Pinpoint the cell where the given text exists, returning its (X, Y) midpoint coordinate. 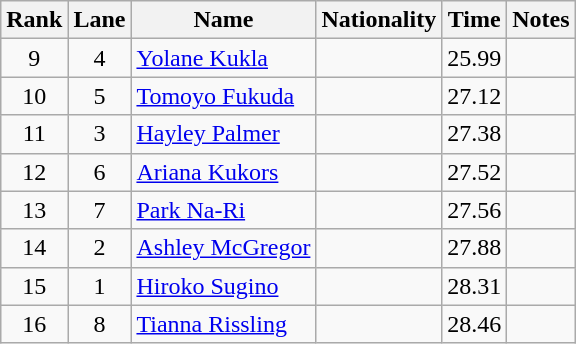
16 (34, 324)
25.99 (474, 58)
15 (34, 286)
28.46 (474, 324)
Time (474, 20)
1 (100, 286)
12 (34, 172)
28.31 (474, 286)
14 (34, 248)
4 (100, 58)
Hayley Palmer (224, 134)
Hiroko Sugino (224, 286)
27.52 (474, 172)
Lane (100, 20)
9 (34, 58)
10 (34, 96)
27.88 (474, 248)
27.56 (474, 210)
27.12 (474, 96)
Ashley McGregor (224, 248)
Notes (541, 20)
Park Na-Ri (224, 210)
11 (34, 134)
6 (100, 172)
7 (100, 210)
13 (34, 210)
Tianna Rissling (224, 324)
2 (100, 248)
Ariana Kukors (224, 172)
Nationality (379, 20)
Yolane Kukla (224, 58)
Name (224, 20)
Tomoyo Fukuda (224, 96)
5 (100, 96)
3 (100, 134)
8 (100, 324)
27.38 (474, 134)
Rank (34, 20)
